Locate the cell with the specified text and output its [x, y] center coordinate. 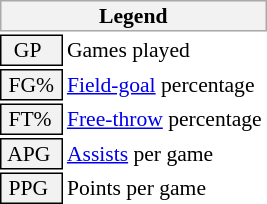
Points per game [166, 188]
PPG [31, 188]
Assists per game [166, 154]
Games played [166, 50]
APG [31, 154]
Free-throw percentage [166, 120]
FG% [31, 85]
Field-goal percentage [166, 85]
GP [31, 50]
Legend [134, 16]
FT% [31, 120]
